Pinpoint the cell where the given text exists, returning its (X, Y) midpoint coordinate. 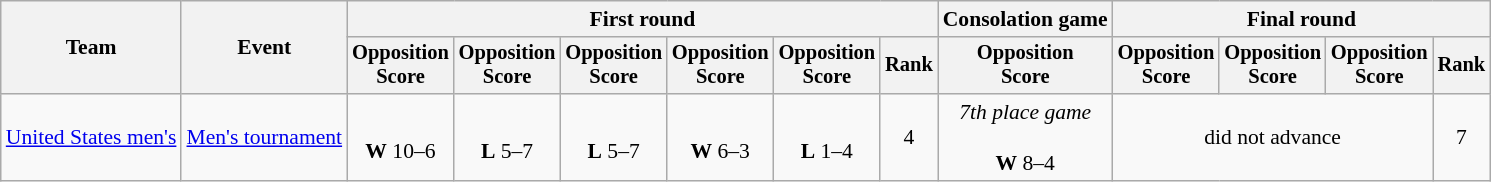
did not advance (1273, 138)
W 6–3 (720, 138)
4 (909, 138)
United States men's (92, 138)
Final round (1302, 19)
Team (92, 48)
Men's tournament (264, 138)
7th place gameW 8–4 (1026, 138)
W 10–6 (400, 138)
Event (264, 48)
L 1–4 (828, 138)
First round (642, 19)
7 (1462, 138)
Consolation game (1026, 19)
